Return the (x, y) coordinate for the center point of the cell that contains the specified text.  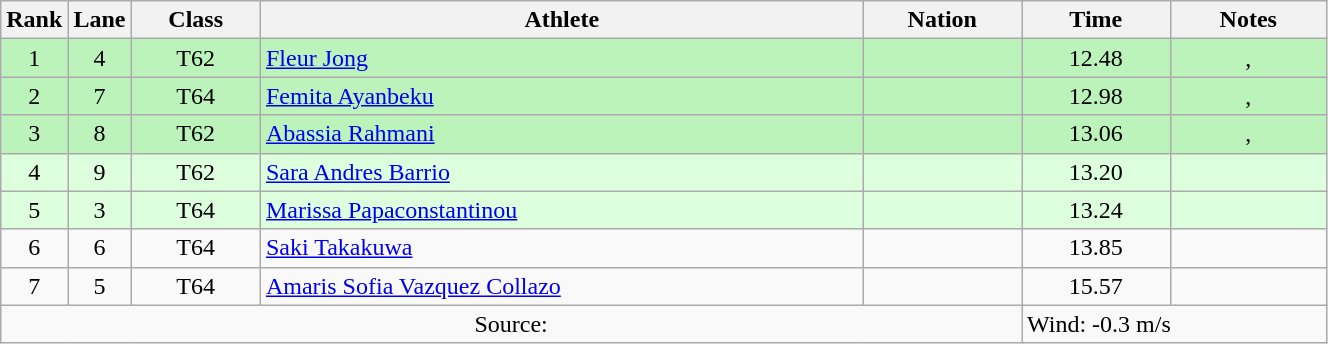
13.06 (1096, 134)
13.20 (1096, 172)
13.85 (1096, 248)
Rank (34, 20)
Time (1096, 20)
Source: (512, 324)
Athlete (562, 20)
12.98 (1096, 96)
Sara Andres Barrio (562, 172)
Notes (1248, 20)
15.57 (1096, 286)
Saki Takakuwa (562, 248)
9 (100, 172)
Femita Ayanbeku (562, 96)
Class (196, 20)
Amaris Sofia Vazquez Collazo (562, 286)
8 (100, 134)
2 (34, 96)
Lane (100, 20)
Abassia Rahmani (562, 134)
Marissa Papaconstantinou (562, 210)
13.24 (1096, 210)
Fleur Jong (562, 58)
1 (34, 58)
Nation (942, 20)
Wind: -0.3 m/s (1174, 324)
12.48 (1096, 58)
